Output the [x, y] coordinate of the center of the cell containing the given text.  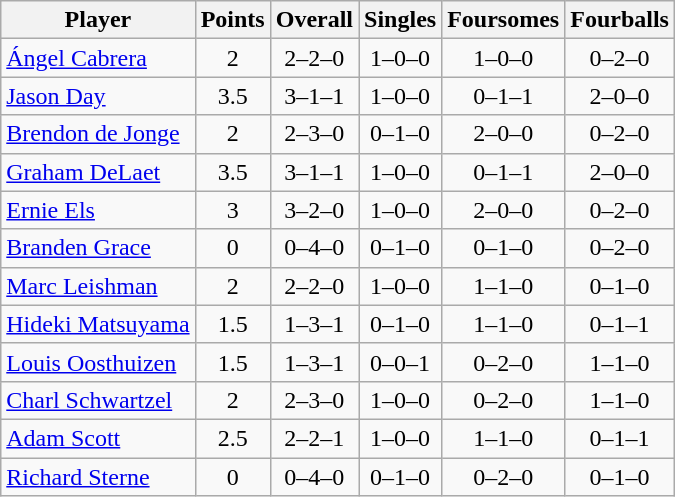
Marc Leishman [98, 286]
Graham DeLaet [98, 172]
Ángel Cabrera [98, 58]
Singles [400, 20]
3 [232, 210]
Richard Sterne [98, 477]
Jason Day [98, 96]
2–2–1 [314, 438]
Charl Schwartzel [98, 400]
Points [232, 20]
Player [98, 20]
Hideki Matsuyama [98, 324]
Foursomes [504, 20]
Branden Grace [98, 248]
Ernie Els [98, 210]
Fourballs [620, 20]
0–0–1 [400, 362]
Adam Scott [98, 438]
Louis Oosthuizen [98, 362]
3–2–0 [314, 210]
2.5 [232, 438]
Overall [314, 20]
Brendon de Jonge [98, 134]
